Detect which cell encompasses the target text, then output its (X, Y) center coordinate. 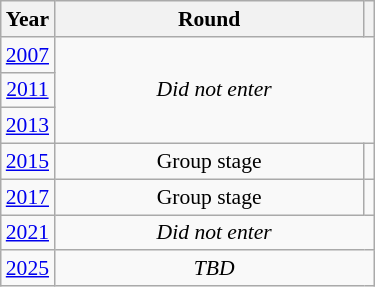
2017 (28, 197)
2015 (28, 162)
2013 (28, 126)
TBD (214, 269)
Year (28, 19)
Round (209, 19)
2011 (28, 90)
2007 (28, 55)
2025 (28, 269)
2021 (28, 233)
